Provide the [x, y] coordinate of the cell's center where the given text is located.  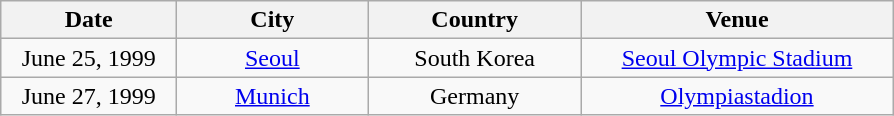
Country [475, 20]
Venue [736, 20]
South Korea [475, 58]
Seoul Olympic Stadium [736, 58]
Munich [272, 96]
June 25, 1999 [89, 58]
Germany [475, 96]
Seoul [272, 58]
June 27, 1999 [89, 96]
Date [89, 20]
Olympiastadion [736, 96]
City [272, 20]
